Scan for the cell matching the given text and deliver its (X, Y) coordinate at center. 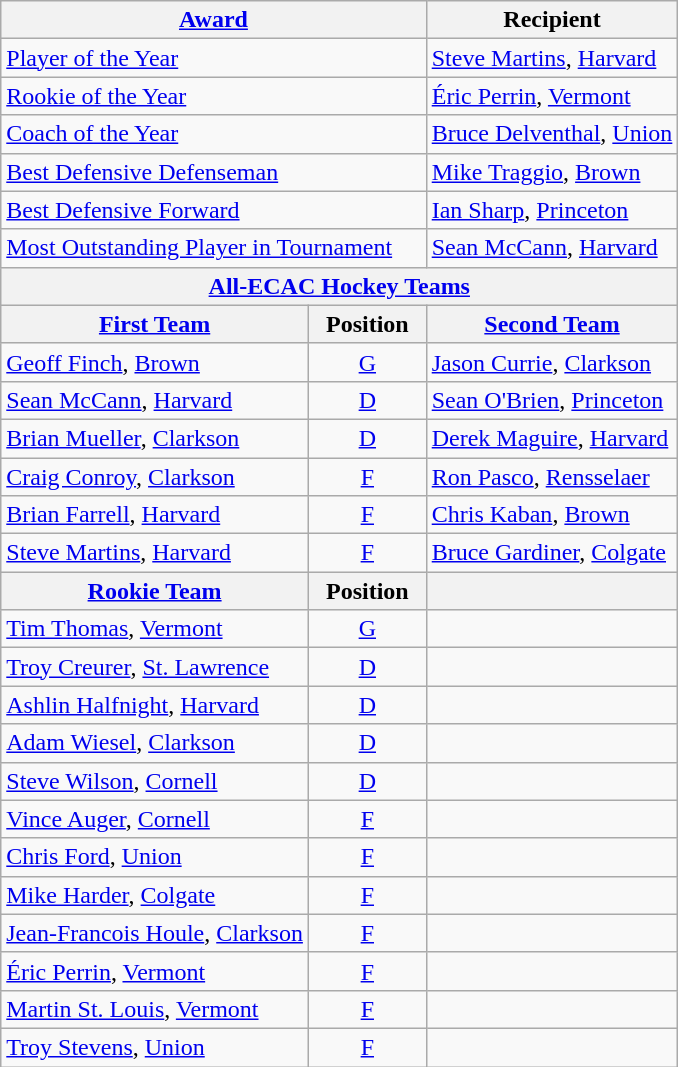
Tim Thomas, Vermont (155, 629)
Mike Harder, Colgate (155, 895)
Most Outstanding Player in Tournament (214, 248)
Recipient (552, 20)
Player of the Year (214, 58)
Brian Farrell, Harvard (155, 515)
All-ECAC Hockey Teams (340, 286)
Brian Mueller, Clarkson (155, 438)
Derek Maguire, Harvard (552, 438)
Rookie of the Year (214, 96)
Chris Ford, Union (155, 857)
Best Defensive Forward (214, 210)
Steve Wilson, Cornell (155, 781)
Sean O'Brien, Princeton (552, 400)
Ron Pasco, Rensselaer (552, 477)
Craig Conroy, Clarkson (155, 477)
Adam Wiesel, Clarkson (155, 743)
Jean-Francois Houle, Clarkson (155, 933)
First Team (155, 324)
Bruce Gardiner, Colgate (552, 553)
Geoff Finch, Brown (155, 362)
Second Team (552, 324)
Troy Stevens, Union (155, 1047)
Vince Auger, Cornell (155, 819)
Award (214, 20)
Ian Sharp, Princeton (552, 210)
Rookie Team (155, 591)
Troy Creurer, St. Lawrence (155, 667)
Chris Kaban, Brown (552, 515)
Ashlin Halfnight, Harvard (155, 705)
Mike Traggio, Brown (552, 172)
Best Defensive Defenseman (214, 172)
Jason Currie, Clarkson (552, 362)
Coach of the Year (214, 134)
Martin St. Louis, Vermont (155, 1009)
Bruce Delventhal, Union (552, 134)
